Return (x, y) of the center of cell containing provided text 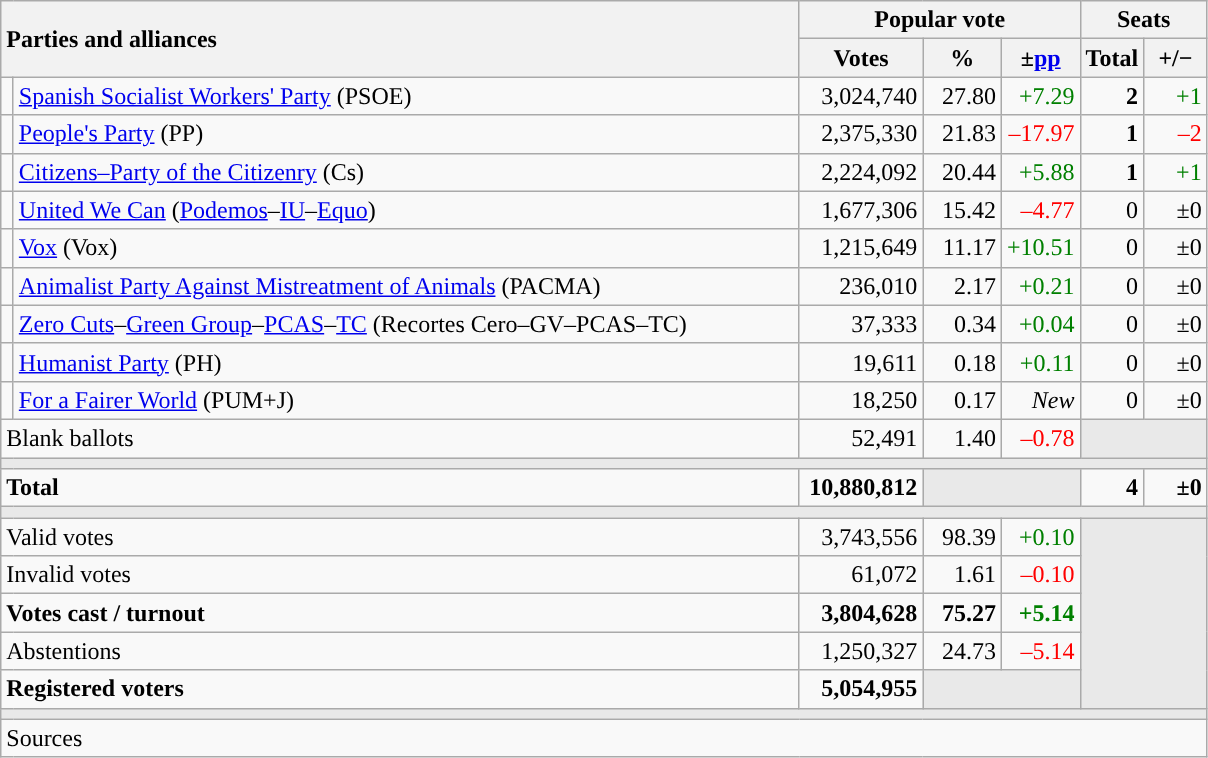
Popular vote (940, 20)
75.27 (962, 613)
For a Fairer World (PUM+J) (406, 400)
3,024,740 (861, 96)
37,333 (861, 324)
5,054,955 (861, 689)
2.17 (962, 286)
+5.14 (1040, 613)
0.34 (962, 324)
New (1040, 400)
1.40 (962, 438)
Seats (1144, 20)
+0.11 (1040, 362)
2,375,330 (861, 134)
Registered voters (400, 689)
98.39 (962, 537)
15.42 (962, 210)
Sources (604, 738)
1,250,327 (861, 651)
Abstentions (400, 651)
10,880,812 (861, 488)
+0.21 (1040, 286)
Citizens–Party of the Citizenry (Cs) (406, 172)
Spanish Socialist Workers' Party (PSOE) (406, 96)
3,804,628 (861, 613)
52,491 (861, 438)
±pp (1040, 58)
United We Can (Podemos–IU–Equo) (406, 210)
4 (1112, 488)
+10.51 (1040, 248)
Blank ballots (400, 438)
24.73 (962, 651)
20.44 (962, 172)
0.18 (962, 362)
21.83 (962, 134)
+/− (1176, 58)
61,072 (861, 575)
–2 (1176, 134)
+0.10 (1040, 537)
+0.04 (1040, 324)
Parties and alliances (400, 39)
Zero Cuts–Green Group–PCAS–TC (Recortes Cero–GV–PCAS–TC) (406, 324)
18,250 (861, 400)
–5.14 (1040, 651)
Votes cast / turnout (400, 613)
People's Party (PP) (406, 134)
–0.10 (1040, 575)
19,611 (861, 362)
1.61 (962, 575)
Humanist Party (PH) (406, 362)
3,743,556 (861, 537)
0.17 (962, 400)
1,677,306 (861, 210)
–4.77 (1040, 210)
11.17 (962, 248)
236,010 (861, 286)
27.80 (962, 96)
Animalist Party Against Mistreatment of Animals (PACMA) (406, 286)
Valid votes (400, 537)
% (962, 58)
1,215,649 (861, 248)
Votes (861, 58)
2,224,092 (861, 172)
2 (1112, 96)
Vox (Vox) (406, 248)
Invalid votes (400, 575)
+7.29 (1040, 96)
–17.97 (1040, 134)
–0.78 (1040, 438)
+5.88 (1040, 172)
